Return [x, y] of the center of cell containing provided text 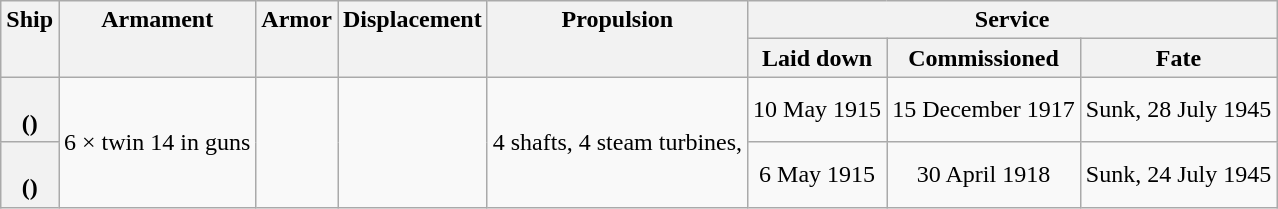
4 shafts, 4 steam turbines, [617, 142]
6 May 1915 [818, 174]
30 April 1918 [984, 174]
10 May 1915 [818, 110]
Fate [1178, 58]
15 December 1917 [984, 110]
Commissioned [984, 58]
Service [1012, 20]
Displacement [413, 39]
Armor [297, 39]
Armament [158, 39]
Sunk, 28 July 1945 [1178, 110]
6 × twin 14 in guns [158, 142]
Propulsion [617, 39]
Laid down [818, 58]
Ship [30, 39]
Sunk, 24 July 1945 [1178, 174]
